Return [X, Y] of the center of cell containing provided text 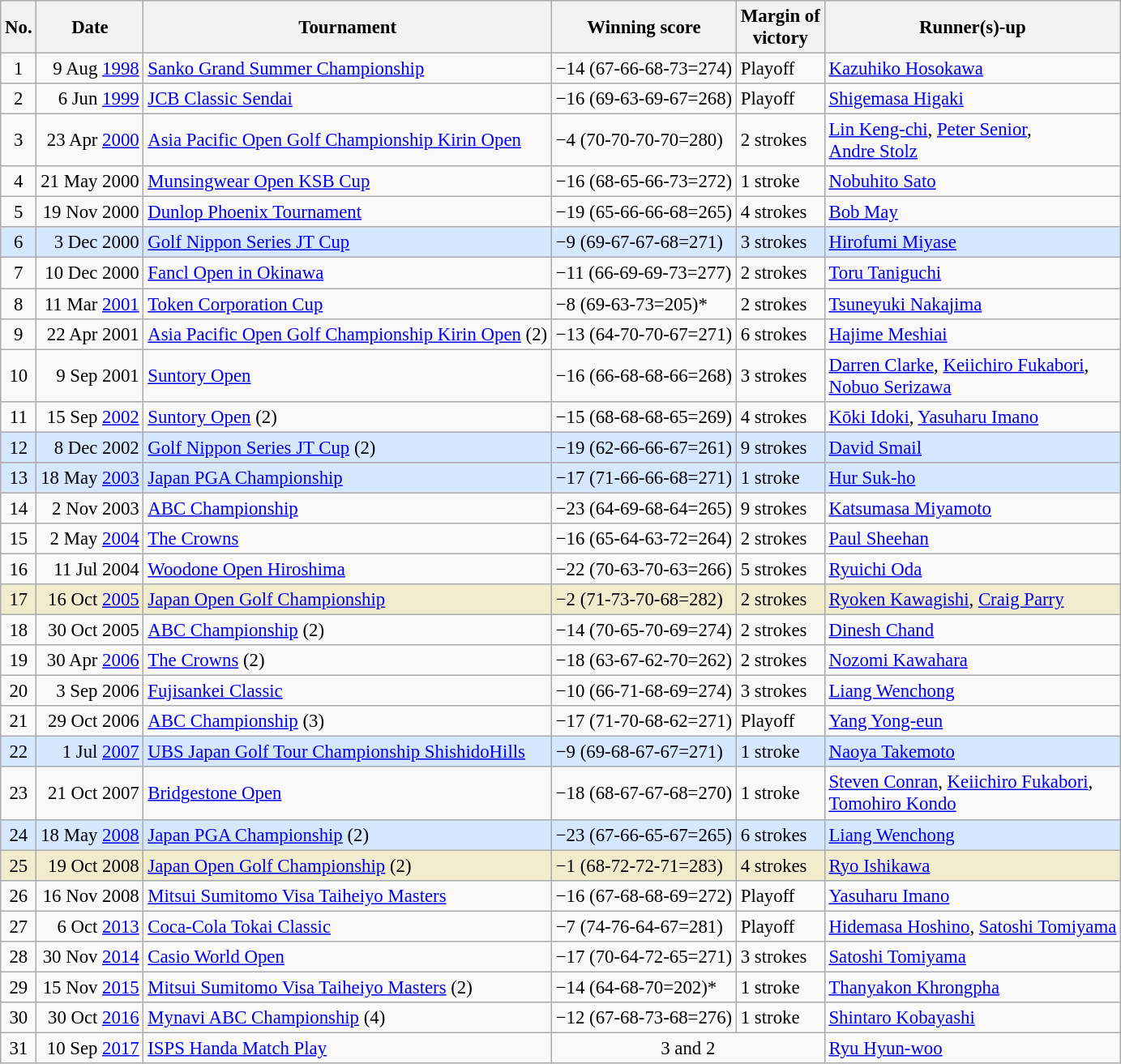
Hur Suk-ho [973, 478]
19 Nov 2000 [90, 212]
20 [19, 691]
2 May 2004 [90, 539]
−4 (70-70-70-70=280) [644, 141]
18 [19, 630]
−1 (68-72-72-71=283) [644, 865]
Thanyakon Khrongpha [973, 987]
ABC Championship [347, 508]
4 [19, 182]
−12 (67-68-73-68=276) [644, 1018]
Casio World Open [347, 957]
Hidemasa Hoshino, Satoshi Tomiyama [973, 926]
ABC Championship (3) [347, 721]
Ryoken Kawagishi, Craig Parry [973, 600]
22 [19, 752]
Asia Pacific Open Golf Championship Kirin Open (2) [347, 334]
−16 (69-63-69-67=268) [644, 99]
13 [19, 478]
Naoya Takemoto [973, 752]
Kazuhiko Hosokawa [973, 69]
David Smail [973, 447]
Fancl Open in Okinawa [347, 273]
−13 (64-70-70-67=271) [644, 334]
−17 (70-64-72-65=271) [644, 957]
22 Apr 2001 [90, 334]
21 May 2000 [90, 182]
ABC Championship (2) [347, 630]
Mitsui Sumitomo Visa Taiheiyo Masters [347, 895]
23 Apr 2000 [90, 141]
12 [19, 447]
21 Oct 2007 [90, 794]
Japan PGA Championship [347, 478]
27 [19, 926]
Date [90, 28]
−16 (66-68-68-66=268) [644, 376]
Kōki Idoki, Yasuharu Imano [973, 417]
−19 (65-66-66-68=265) [644, 212]
−17 (71-70-68-62=271) [644, 721]
Mitsui Sumitomo Visa Taiheiyo Masters (2) [347, 987]
−16 (67-68-68-69=272) [644, 895]
Runner(s)-up [973, 28]
UBS Japan Golf Tour Championship ShishidoHills [347, 752]
Hirofumi Miyase [973, 242]
Shigemasa Higaki [973, 99]
9 [19, 334]
Toru Taniguchi [973, 273]
Mynavi ABC Championship (4) [347, 1018]
Darren Clarke, Keiichiro Fukabori, Nobuo Serizawa [973, 376]
Japan Open Golf Championship (2) [347, 865]
5 strokes [780, 569]
Ryu Hyun-woo [973, 1048]
Tsuneyuki Nakajima [973, 304]
30 Apr 2006 [90, 660]
30 Nov 2014 [90, 957]
6 [19, 242]
−18 (63-67-62-70=262) [644, 660]
Ryo Ishikawa [973, 865]
11 Jul 2004 [90, 569]
Tournament [347, 28]
−16 (65-64-63-72=264) [644, 539]
18 May 2008 [90, 835]
Katsumasa Miyamoto [973, 508]
14 [19, 508]
10 [19, 376]
11 Mar 2001 [90, 304]
Japan PGA Championship (2) [347, 835]
Margin ofvictory [780, 28]
3 Sep 2006 [90, 691]
Suntory Open (2) [347, 417]
23 [19, 794]
Bob May [973, 212]
30 [19, 1018]
Sanko Grand Summer Championship [347, 69]
Yang Yong-eun [973, 721]
Coca-Cola Tokai Classic [347, 926]
16 [19, 569]
30 Oct 2016 [90, 1018]
Shintaro Kobayashi [973, 1018]
Ryuichi Oda [973, 569]
−15 (68-68-68-65=269) [644, 417]
Woodone Open Hiroshima [347, 569]
Nozomi Kawahara [973, 660]
−2 (71-73-70-68=282) [644, 600]
31 [19, 1048]
15 [19, 539]
−18 (68-67-67-68=270) [644, 794]
6 Jun 1999 [90, 99]
−16 (68-65-66-73=272) [644, 182]
−19 (62-66-66-67=261) [644, 447]
8 Dec 2002 [90, 447]
29 [19, 987]
28 [19, 957]
Winning score [644, 28]
−23 (64-69-68-64=265) [644, 508]
−14 (67-66-68-73=274) [644, 69]
Satoshi Tomiyama [973, 957]
Paul Sheehan [973, 539]
Yasuharu Imano [973, 895]
3 Dec 2000 [90, 242]
3 and 2 [687, 1048]
16 Nov 2008 [90, 895]
Nobuhito Sato [973, 182]
−8 (69-63-73=205)* [644, 304]
Asia Pacific Open Golf Championship Kirin Open [347, 141]
21 [19, 721]
Suntory Open [347, 376]
Bridgestone Open [347, 794]
24 [19, 835]
26 [19, 895]
The Crowns [347, 539]
15 Sep 2002 [90, 417]
9 Aug 1998 [90, 69]
−14 (70-65-70-69=274) [644, 630]
ISPS Handa Match Play [347, 1048]
−17 (71-66-66-68=271) [644, 478]
10 Sep 2017 [90, 1048]
Dunlop Phoenix Tournament [347, 212]
Golf Nippon Series JT Cup [347, 242]
18 May 2003 [90, 478]
Lin Keng-chi, Peter Senior, Andre Stolz [973, 141]
JCB Classic Sendai [347, 99]
9 Sep 2001 [90, 376]
−7 (74-76-64-67=281) [644, 926]
−9 (69-67-67-68=271) [644, 242]
6 Oct 2013 [90, 926]
8 [19, 304]
5 [19, 212]
Hajime Meshiai [973, 334]
7 [19, 273]
10 Dec 2000 [90, 273]
2 Nov 2003 [90, 508]
−22 (70-63-70-63=266) [644, 569]
−11 (66-69-69-73=277) [644, 273]
3 [19, 141]
17 [19, 600]
25 [19, 865]
2 [19, 99]
1 Jul 2007 [90, 752]
Munsingwear Open KSB Cup [347, 182]
Golf Nippon Series JT Cup (2) [347, 447]
−14 (64-68-70=202)* [644, 987]
Fujisankei Classic [347, 691]
15 Nov 2015 [90, 987]
16 Oct 2005 [90, 600]
Token Corporation Cup [347, 304]
30 Oct 2005 [90, 630]
19 Oct 2008 [90, 865]
Japan Open Golf Championship [347, 600]
−10 (66-71-68-69=274) [644, 691]
11 [19, 417]
1 [19, 69]
The Crowns (2) [347, 660]
29 Oct 2006 [90, 721]
Steven Conran, Keiichiro Fukabori, Tomohiro Kondo [973, 794]
No. [19, 28]
−9 (69-68-67-67=271) [644, 752]
−23 (67-66-65-67=265) [644, 835]
19 [19, 660]
Dinesh Chand [973, 630]
